Detect which cell encompasses the target text, then output its [x, y] center coordinate. 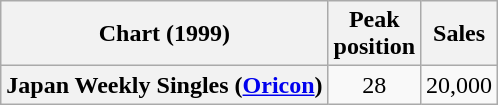
Sales [460, 34]
28 [374, 85]
Chart (1999) [164, 34]
Japan Weekly Singles (Oricon) [164, 85]
20,000 [460, 85]
Peakposition [374, 34]
